Extract the (X, Y) coordinate from the center of the cell holding the provided text.  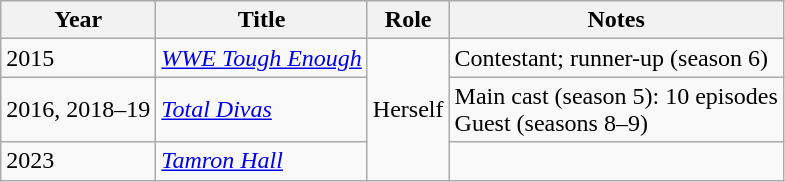
Herself (408, 110)
Main cast (season 5): 10 episodes Guest (seasons 8–9) (616, 110)
Total Divas (262, 110)
Contestant; runner-up (season 6) (616, 58)
Title (262, 20)
Role (408, 20)
2016, 2018–19 (78, 110)
2023 (78, 161)
WWE Tough Enough (262, 58)
Notes (616, 20)
Tamron Hall (262, 161)
Year (78, 20)
2015 (78, 58)
